For the text-containing cell, return its midpoint in (X, Y) coordinate format. 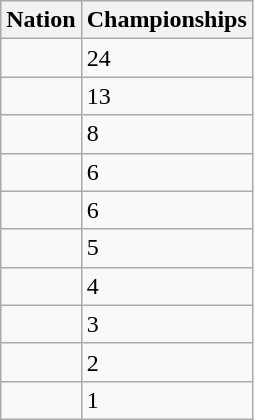
1 (166, 400)
24 (166, 58)
Nation (41, 20)
Championships (166, 20)
2 (166, 362)
3 (166, 324)
13 (166, 96)
5 (166, 248)
8 (166, 134)
4 (166, 286)
